Locate the cell with the specified text and output its [X, Y] center coordinate. 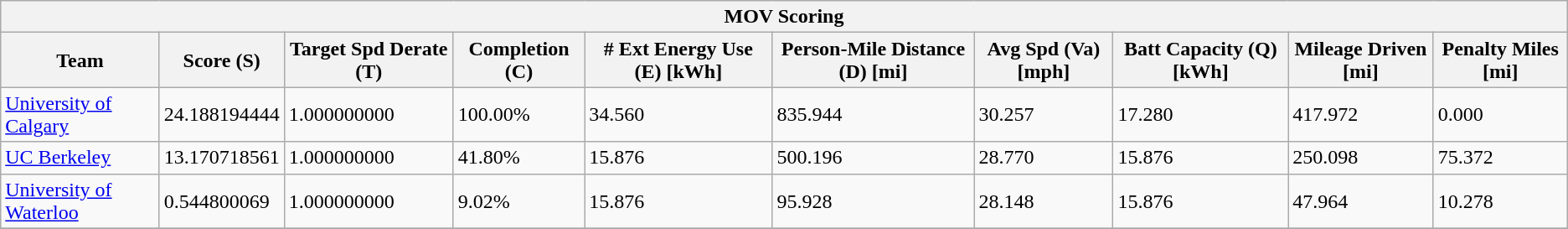
Person-Mile Distance (D) [mi] [873, 60]
100.00% [519, 114]
9.02% [519, 201]
UC Berkeley [80, 158]
95.928 [873, 201]
417.972 [1360, 114]
0.544800069 [221, 201]
Avg Spd (Va) [mph] [1044, 60]
75.372 [1500, 158]
250.098 [1360, 158]
Score (S) [221, 60]
Penalty Miles [mi] [1500, 60]
47.964 [1360, 201]
0.000 [1500, 114]
Mileage Driven [mi] [1360, 60]
University of Waterloo [80, 201]
28.770 [1044, 158]
17.280 [1201, 114]
Team [80, 60]
Target Spd Derate (T) [369, 60]
Batt Capacity (Q) [kWh] [1201, 60]
24.188194444 [221, 114]
# Ext Energy Use (E) [kWh] [678, 60]
University of Calgary [80, 114]
500.196 [873, 158]
MOV Scoring [784, 17]
30.257 [1044, 114]
41.80% [519, 158]
28.148 [1044, 201]
835.944 [873, 114]
34.560 [678, 114]
Completion (C) [519, 60]
13.170718561 [221, 158]
10.278 [1500, 201]
